Identify which cell holds the provided text, then report its [X, Y] central coordinate. 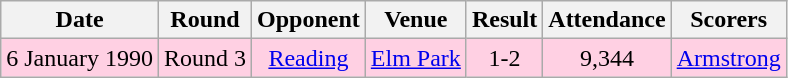
Elm Park [416, 58]
Venue [416, 20]
Opponent [309, 20]
6 January 1990 [80, 58]
9,344 [607, 58]
Round 3 [204, 58]
Round [204, 20]
Reading [309, 58]
1-2 [504, 58]
Attendance [607, 20]
Date [80, 20]
Result [504, 20]
Scorers [728, 20]
Armstrong [728, 58]
